Scan for the cell matching the given text and deliver its (x, y) coordinate at center. 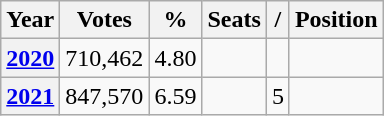
Year (30, 20)
710,462 (104, 58)
2020 (30, 58)
847,570 (104, 96)
Position (336, 20)
Votes (104, 20)
6.59 (176, 96)
5 (278, 96)
2021 (30, 96)
Seats (234, 20)
4.80 (176, 58)
/ (278, 20)
% (176, 20)
